Pinpoint the cell where the given text exists, returning its [X, Y] midpoint coordinate. 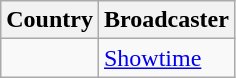
Country [50, 20]
Broadcaster [166, 20]
Showtime [166, 58]
